Capture the cell that displays the provided text and extract its [X, Y] central coordinate. 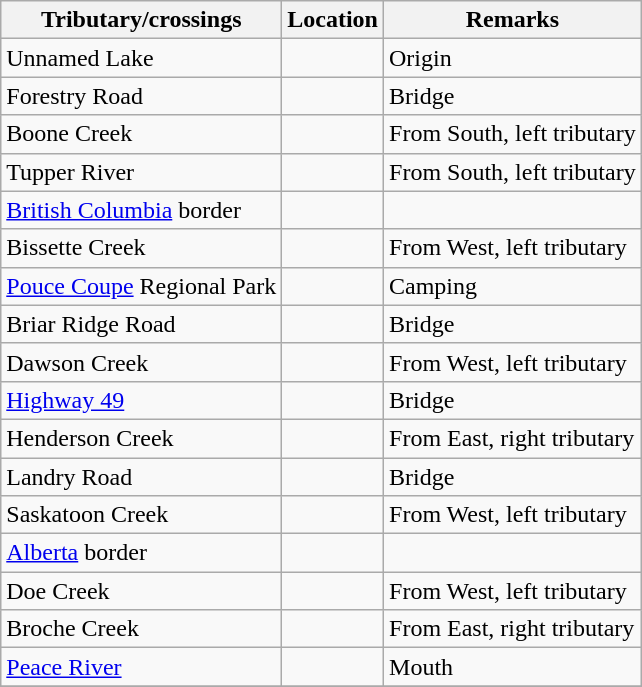
Boone Creek [142, 134]
Saskatoon Creek [142, 515]
Alberta border [142, 553]
Mouth [513, 667]
Tupper River [142, 172]
Briar Ridge Road [142, 324]
Remarks [513, 20]
Peace River [142, 667]
Forestry Road [142, 96]
Dawson Creek [142, 362]
Origin [513, 58]
Pouce Coupe Regional Park [142, 286]
Highway 49 [142, 400]
Broche Creek [142, 629]
British Columbia border [142, 210]
Doe Creek [142, 591]
Location [333, 20]
Unnamed Lake [142, 58]
Landry Road [142, 477]
Bissette Creek [142, 248]
Henderson Creek [142, 438]
Tributary/crossings [142, 20]
Camping [513, 286]
